From the cell containing the given text, extract its center point as [X, Y] coordinate. 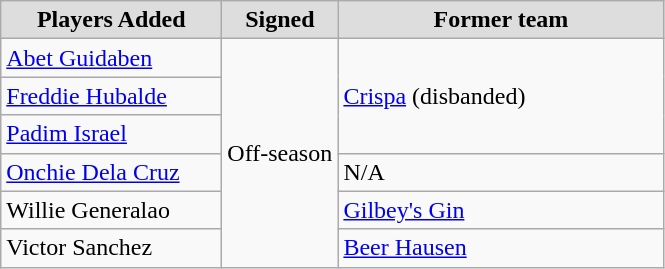
Former team [501, 20]
N/A [501, 172]
Padim Israel [112, 134]
Beer Hausen [501, 248]
Freddie Hubalde [112, 96]
Off-season [280, 153]
Abet Guidaben [112, 58]
Signed [280, 20]
Victor Sanchez [112, 248]
Gilbey's Gin [501, 210]
Crispa (disbanded) [501, 96]
Players Added [112, 20]
Onchie Dela Cruz [112, 172]
Willie Generalao [112, 210]
